Output the (x, y) coordinate of the center of the cell containing the given text.  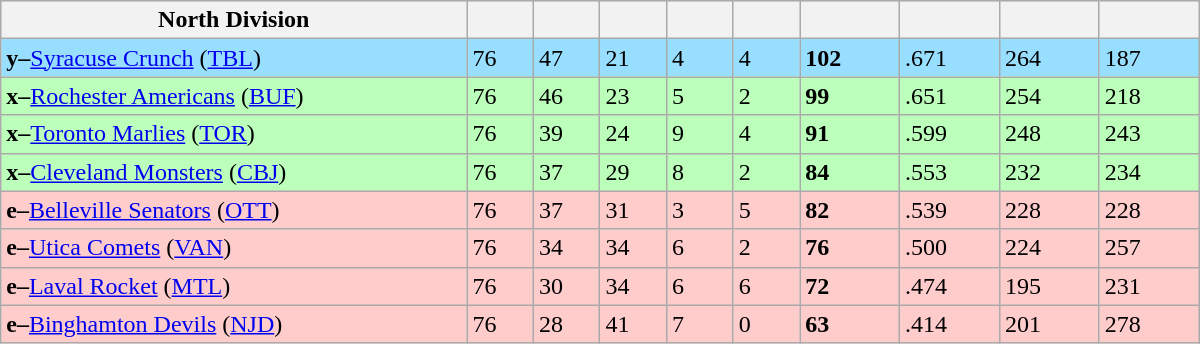
201 (1049, 324)
257 (1149, 248)
29 (634, 172)
.671 (950, 58)
e–Utica Comets (VAN) (234, 248)
23 (634, 96)
e–Binghamton Devils (NJD) (234, 324)
278 (1149, 324)
99 (850, 96)
39 (566, 134)
.553 (950, 172)
254 (1049, 96)
.474 (950, 286)
North Division (234, 20)
e–Belleville Senators (OTT) (234, 210)
72 (850, 286)
243 (1149, 134)
248 (1049, 134)
21 (634, 58)
46 (566, 96)
28 (566, 324)
224 (1049, 248)
195 (1049, 286)
41 (634, 324)
102 (850, 58)
218 (1149, 96)
234 (1149, 172)
30 (566, 286)
.500 (950, 248)
e–Laval Rocket (MTL) (234, 286)
.599 (950, 134)
31 (634, 210)
y–Syracuse Crunch (TBL) (234, 58)
3 (700, 210)
84 (850, 172)
264 (1049, 58)
.414 (950, 324)
232 (1049, 172)
8 (700, 172)
47 (566, 58)
7 (700, 324)
.651 (950, 96)
24 (634, 134)
x–Rochester Americans (BUF) (234, 96)
x–Toronto Marlies (TOR) (234, 134)
91 (850, 134)
9 (700, 134)
x–Cleveland Monsters (CBJ) (234, 172)
63 (850, 324)
0 (766, 324)
187 (1149, 58)
.539 (950, 210)
82 (850, 210)
231 (1149, 286)
